Capture the cell that displays the provided text and extract its (x, y) central coordinate. 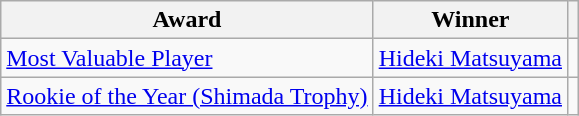
Rookie of the Year (Shimada Trophy) (187, 96)
Winner (470, 20)
Most Valuable Player (187, 58)
Award (187, 20)
